Identify which cell holds the provided text, then report its (X, Y) central coordinate. 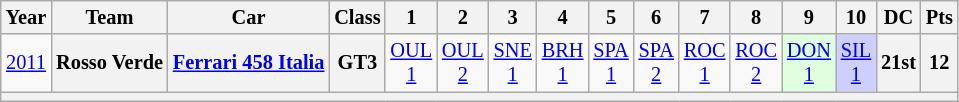
1 (411, 17)
2011 (26, 63)
7 (705, 17)
BRH1 (563, 63)
21st (898, 63)
GT3 (357, 63)
SIL1 (856, 63)
SPA1 (610, 63)
3 (513, 17)
Car (248, 17)
Pts (940, 17)
Ferrari 458 Italia (248, 63)
5 (610, 17)
ROC1 (705, 63)
DON1 (809, 63)
ROC2 (756, 63)
4 (563, 17)
6 (656, 17)
DC (898, 17)
10 (856, 17)
Year (26, 17)
OUL1 (411, 63)
OUL2 (463, 63)
9 (809, 17)
Class (357, 17)
SPA2 (656, 63)
SNE1 (513, 63)
2 (463, 17)
8 (756, 17)
Team (110, 17)
12 (940, 63)
Rosso Verde (110, 63)
